From the cell containing the given text, extract its center point as [X, Y] coordinate. 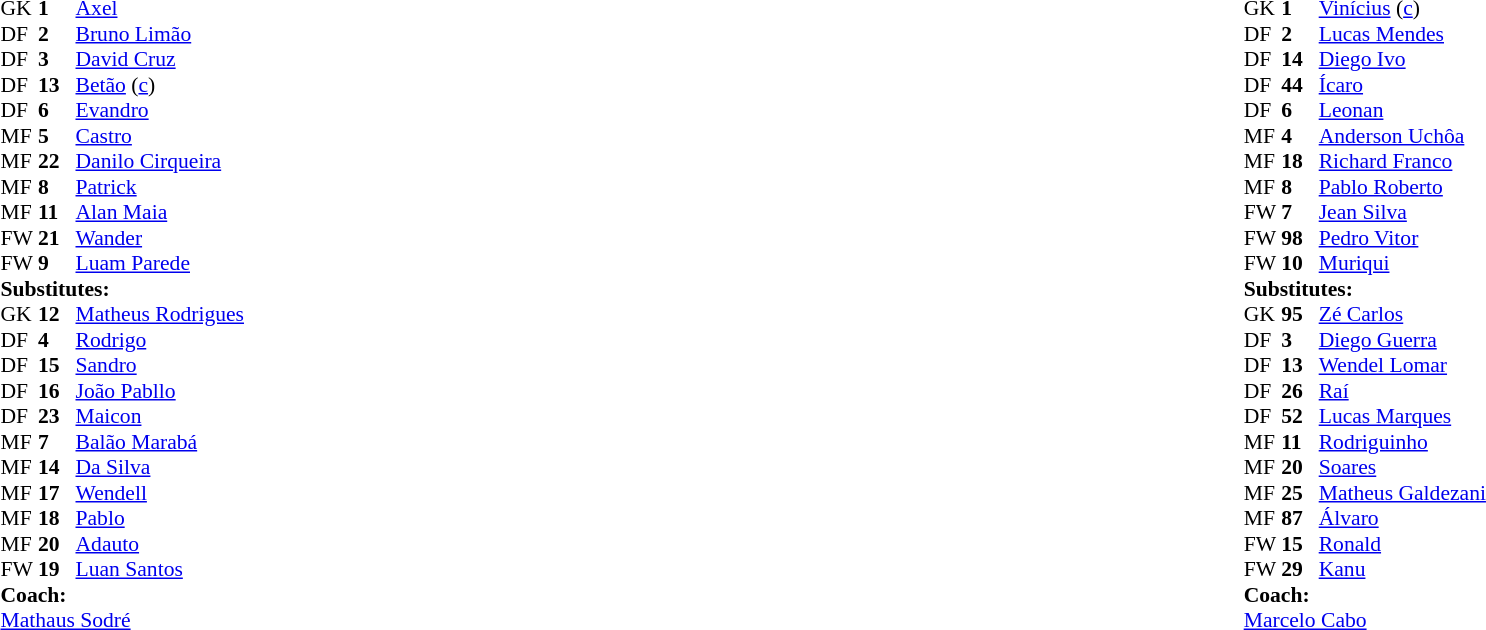
Soares [1402, 467]
David Cruz [160, 59]
Betão (c) [160, 85]
9 [57, 263]
Richard Franco [1402, 161]
Da Silva [160, 467]
Evandro [160, 111]
Lucas Mendes [1402, 34]
22 [57, 161]
Rodrigo [160, 340]
Alan Maia [160, 213]
Diego Guerra [1402, 340]
Ronald [1402, 544]
23 [57, 417]
16 [57, 391]
12 [57, 315]
Danilo Cirqueira [160, 161]
Wendel Lomar [1402, 365]
44 [1300, 85]
Matheus Galdezani [1402, 493]
Álvaro [1402, 519]
Jean Silva [1402, 213]
52 [1300, 417]
Patrick [160, 187]
Raí [1402, 391]
Wander [160, 238]
Anderson Uchôa [1402, 136]
10 [1300, 263]
Kanu [1402, 569]
Balão Marabá [160, 442]
Leonan [1402, 111]
26 [1300, 391]
21 [57, 238]
87 [1300, 519]
Bruno Limão [160, 34]
Luam Parede [160, 263]
Castro [160, 136]
Ícaro [1402, 85]
Matheus Rodrigues [160, 315]
Lucas Marques [1402, 417]
Sandro [160, 365]
Luan Santos [160, 569]
Diego Ivo [1402, 59]
19 [57, 569]
Wendell [160, 493]
29 [1300, 569]
Muriqui [1402, 263]
Pablo [160, 519]
Pedro Vitor [1402, 238]
95 [1300, 315]
Adauto [160, 544]
98 [1300, 238]
Zé Carlos [1402, 315]
25 [1300, 493]
Pablo Roberto [1402, 187]
17 [57, 493]
Rodriguinho [1402, 442]
5 [57, 136]
Maicon [160, 417]
João Pabllo [160, 391]
